From the cell containing the given text, extract its center point as (X, Y) coordinate. 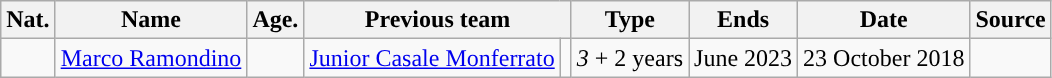
3 + 2 years (630, 58)
Source (1010, 20)
Previous team (438, 20)
Marco Ramondino (151, 58)
June 2023 (744, 58)
23 October 2018 (884, 58)
Nat. (28, 20)
Type (630, 20)
Junior Casale Monferrato (432, 58)
Age. (276, 20)
Date (884, 20)
Name (151, 20)
Ends (744, 20)
